Identify which cell holds the provided text, then report its [X, Y] central coordinate. 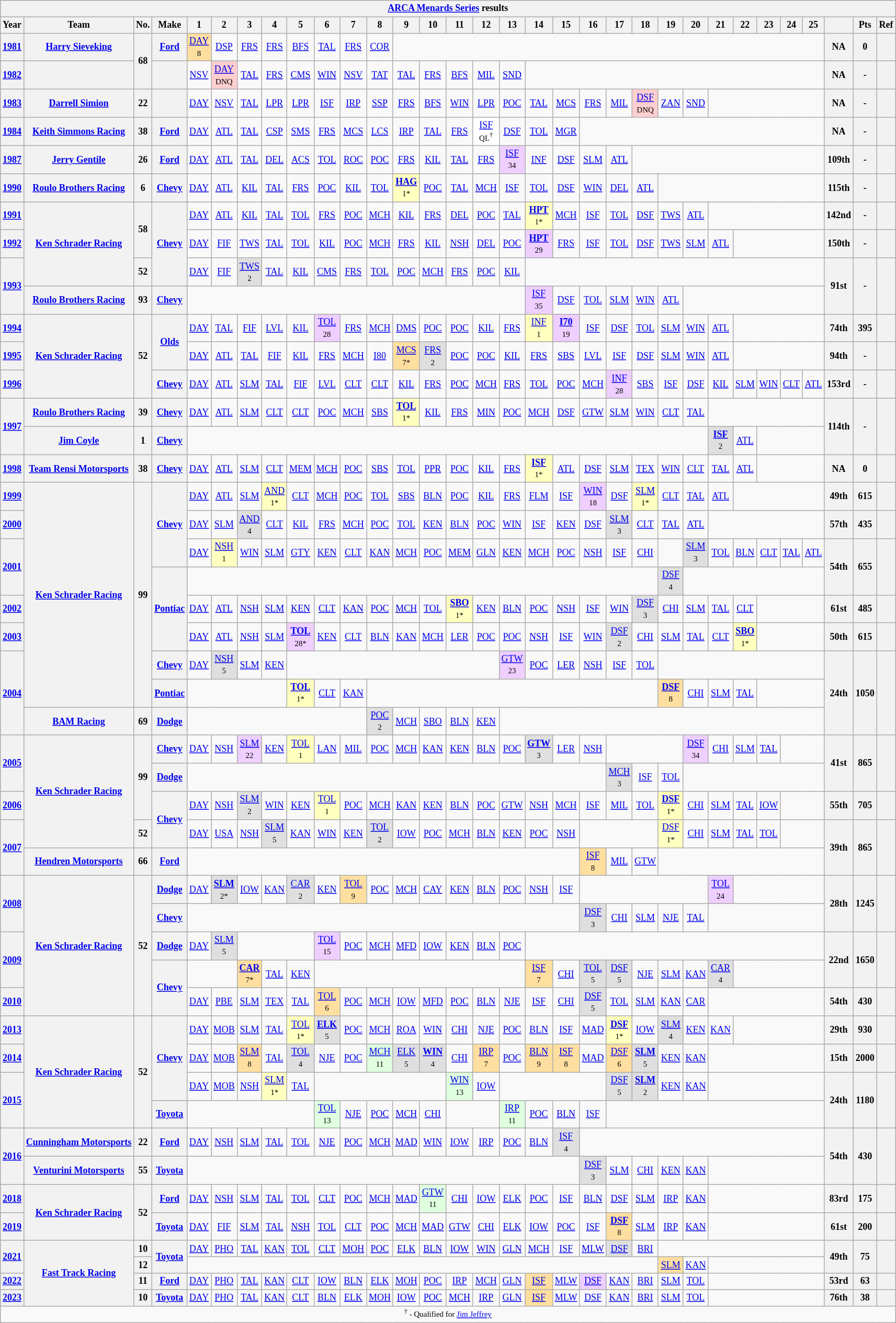
1650 [865, 959]
MCH11 [380, 1058]
2002 [13, 609]
22nd [839, 959]
94th [839, 356]
655 [865, 567]
WIN4 [433, 1058]
1995 [13, 356]
ACS [301, 160]
LCS [380, 131]
1245 [865, 904]
29th [839, 1030]
SSP [380, 103]
1992 [13, 244]
Pts [865, 25]
Hendren Motorsports [78, 862]
CAR7* [249, 974]
20 [696, 25]
IRP7 [486, 1058]
INF1 [539, 328]
153rd [839, 385]
142nd [839, 216]
MCS7* [406, 356]
76th [839, 1297]
Cunningham Motorsports [78, 1143]
CAR2 [301, 890]
TAT [380, 75]
CSP [275, 131]
MCH3 [619, 777]
2 [224, 25]
2010 [13, 1002]
HPT1* [539, 216]
Team Rensi Motorsports [78, 469]
DSF4 [671, 581]
TOL15 [327, 946]
ROC [354, 160]
2019 [13, 1227]
SLM8 [249, 1058]
TOL9 [354, 890]
14 [539, 25]
AND1* [275, 496]
HPT29 [539, 244]
TOL13 [327, 1114]
1981 [13, 47]
1983 [13, 103]
IRP11 [512, 1114]
1982 [13, 75]
TOL24 [721, 890]
66 [143, 862]
† - Qualified for Jim Jeffrey [448, 1314]
7 [354, 25]
ISF35 [539, 300]
DSP [224, 47]
MGR [566, 131]
2022 [13, 1282]
POC2 [380, 721]
I80 [380, 356]
15th [839, 1058]
2015 [13, 1100]
Harry Sieveking [78, 47]
50th [839, 637]
1994 [13, 328]
55 [143, 1170]
LAN [327, 749]
WIN13 [460, 1086]
INF [539, 160]
DSF6 [619, 1058]
58 [143, 230]
13 [512, 25]
1990 [13, 188]
83rd [839, 1198]
Team [78, 25]
Darrell Simion [78, 103]
2007 [13, 847]
ISFQL† [486, 131]
24 [791, 25]
Jerry Gentile [78, 160]
93 [143, 300]
TOL6 [327, 1002]
75 [865, 1257]
TOL2 [380, 833]
69 [143, 721]
COR [380, 47]
57th [839, 525]
53rd [839, 1282]
ARCA Menards Series results [448, 8]
175 [865, 1198]
NSH5 [224, 665]
USA [224, 833]
1050 [865, 693]
2014 [13, 1058]
CAR [696, 1002]
16 [593, 25]
FLM [539, 496]
15 [566, 25]
SLM2* [224, 890]
8 [380, 25]
TOL28* [301, 637]
INF28 [619, 385]
2006 [13, 806]
2021 [13, 1257]
2008 [13, 904]
1999 [13, 496]
1997 [13, 426]
ZAN [671, 103]
485 [865, 609]
DSF2 [619, 637]
39th [839, 847]
TOL4 [301, 1058]
ISF1* [539, 469]
Make [169, 25]
1987 [13, 160]
2016 [13, 1156]
1180 [865, 1100]
CAR4 [721, 974]
1998 [13, 469]
5 [301, 25]
DSF34 [696, 749]
PPR [433, 469]
2023 [13, 1297]
55th [839, 806]
ISF34 [512, 160]
41st [839, 763]
I7019 [566, 328]
91st [839, 286]
SBO [433, 721]
2001 [13, 567]
28th [839, 904]
NSH1 [224, 553]
74th [839, 328]
200 [865, 1227]
2004 [13, 693]
18 [645, 25]
2013 [13, 1030]
Jim Coyle [78, 440]
GTW23 [512, 665]
TOL5 [593, 974]
DAYDNQ [224, 75]
ISF4 [566, 1143]
Ref [886, 25]
395 [865, 328]
435 [865, 525]
Venturini Motorsports [78, 1170]
AND4 [249, 525]
26 [143, 160]
PBE [224, 1002]
9 [406, 25]
2009 [13, 959]
21 [721, 25]
109th [839, 160]
Keith Simmons Racing [78, 131]
Year [13, 25]
Olds [169, 342]
ISF7 [539, 974]
GTW3 [539, 749]
4 [275, 25]
CAY [433, 890]
25 [813, 25]
63 [865, 1282]
SLM22 [249, 749]
1993 [13, 286]
68 [143, 61]
Fast Track Racing [78, 1273]
SLM4 [671, 1030]
WIN18 [593, 496]
2003 [13, 637]
19 [671, 25]
150th [839, 244]
17 [619, 25]
GTW11 [433, 1198]
39 [143, 412]
No. [143, 25]
SMS [301, 131]
BAM Racing [78, 721]
DSFDNQ [645, 103]
115th [839, 188]
114th [839, 426]
1984 [13, 131]
TOL28 [327, 328]
HAG1* [406, 188]
3 [249, 25]
GTY [301, 553]
2005 [13, 763]
1991 [13, 216]
2018 [13, 1198]
MIN [486, 412]
1996 [13, 385]
FRS2 [433, 356]
705 [865, 806]
ISF2 [721, 440]
TWS2 [249, 272]
DAY8 [199, 47]
930 [865, 1030]
BLN9 [539, 1058]
ROA [406, 1030]
DMS [406, 328]
23 [769, 25]
